Determine the [X, Y] coordinate at the center of the cell enclosing the given text.  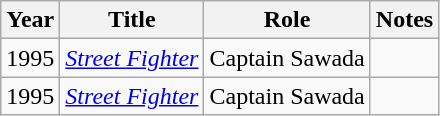
Role [287, 20]
Notes [404, 20]
Title [132, 20]
Year [30, 20]
